Return the (X, Y) coordinate for the center point of the cell that contains the specified text.  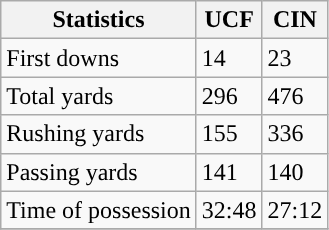
First downs (99, 58)
Rushing yards (99, 134)
UCF (229, 20)
336 (295, 134)
32:48 (229, 210)
476 (295, 96)
27:12 (295, 210)
296 (229, 96)
Statistics (99, 20)
Total yards (99, 96)
155 (229, 134)
140 (295, 172)
141 (229, 172)
CIN (295, 20)
23 (295, 58)
Passing yards (99, 172)
Time of possession (99, 210)
14 (229, 58)
